Extract the (X, Y) coordinate from the center of the cell holding the provided text.  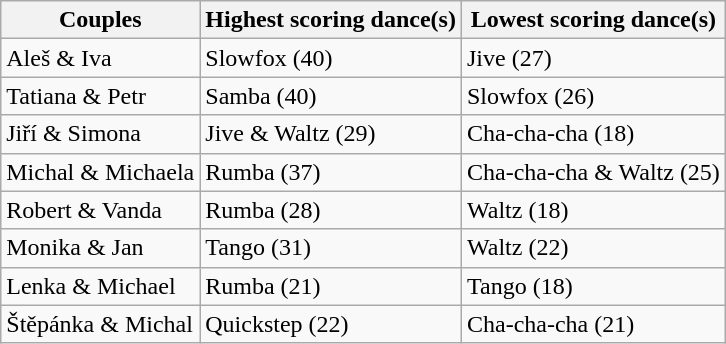
Cha-cha-cha (21) (593, 324)
Robert & Vanda (100, 210)
Tango (18) (593, 286)
Lenka & Michael (100, 286)
Štěpánka & Michal (100, 324)
Rumba (28) (331, 210)
Samba (40) (331, 96)
Aleš & Iva (100, 58)
Rumba (21) (331, 286)
Jiří & Simona (100, 134)
Slowfox (26) (593, 96)
Quickstep (22) (331, 324)
Rumba (37) (331, 172)
Cha-cha-cha (18) (593, 134)
Slowfox (40) (331, 58)
Jive & Waltz (29) (331, 134)
Tango (31) (331, 248)
Monika & Jan (100, 248)
Michal & Michaela (100, 172)
Cha-cha-cha & Waltz (25) (593, 172)
Lowest scoring dance(s) (593, 20)
Jive (27) (593, 58)
Waltz (22) (593, 248)
Highest scoring dance(s) (331, 20)
Couples (100, 20)
Waltz (18) (593, 210)
Tatiana & Petr (100, 96)
